Detect which cell encompasses the target text, then output its [x, y] center coordinate. 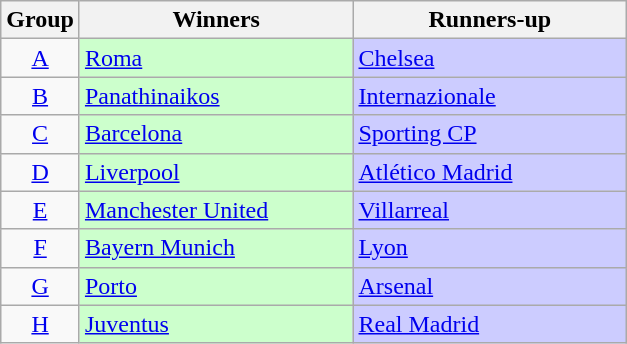
Villarreal [490, 210]
Juventus [216, 324]
Porto [216, 286]
D [40, 172]
Panathinaikos [216, 96]
Winners [216, 20]
C [40, 134]
Real Madrid [490, 324]
Internazionale [490, 96]
Runners-up [490, 20]
A [40, 58]
Sporting CP [490, 134]
Roma [216, 58]
B [40, 96]
Liverpool [216, 172]
Manchester United [216, 210]
F [40, 248]
H [40, 324]
E [40, 210]
Group [40, 20]
Bayern Munich [216, 248]
Arsenal [490, 286]
G [40, 286]
Atlético Madrid [490, 172]
Chelsea [490, 58]
Lyon [490, 248]
Barcelona [216, 134]
